Pinpoint the cell where the given text exists, returning its (x, y) midpoint coordinate. 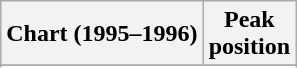
Chart (1995–1996) (102, 34)
Peakposition (249, 34)
